From the cell containing the given text, extract its center point as [x, y] coordinate. 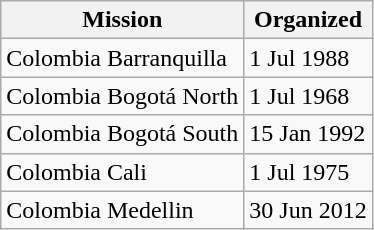
1 Jul 1988 [308, 58]
Colombia Barranquilla [122, 58]
1 Jul 1968 [308, 96]
Organized [308, 20]
Colombia Bogotá North [122, 96]
Colombia Bogotá South [122, 134]
Mission [122, 20]
1 Jul 1975 [308, 172]
Colombia Medellin [122, 210]
30 Jun 2012 [308, 210]
Colombia Cali [122, 172]
15 Jan 1992 [308, 134]
